Pinpoint the cell where the given text exists, returning its (x, y) midpoint coordinate. 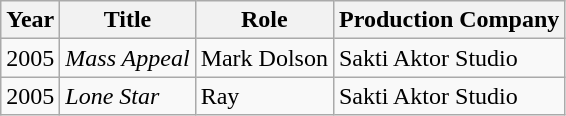
Production Company (448, 20)
Year (30, 20)
Mass Appeal (128, 58)
Ray (264, 96)
Lone Star (128, 96)
Title (128, 20)
Role (264, 20)
Mark Dolson (264, 58)
